Detect which cell encompasses the target text, then output its (x, y) center coordinate. 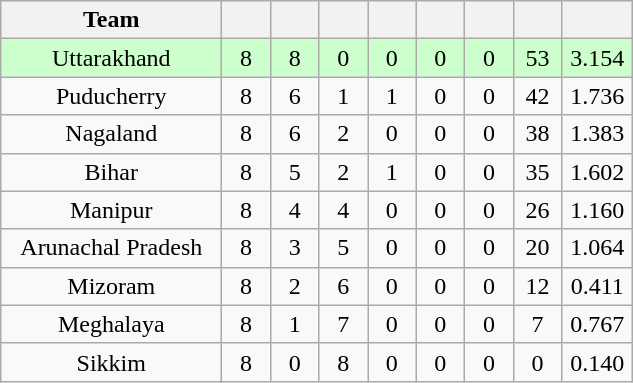
Sikkim (112, 362)
35 (538, 172)
Bihar (112, 172)
1.602 (598, 172)
Mizoram (112, 286)
26 (538, 210)
Puducherry (112, 96)
1.160 (598, 210)
Nagaland (112, 134)
1.383 (598, 134)
53 (538, 58)
Uttarakhand (112, 58)
20 (538, 248)
38 (538, 134)
Arunachal Pradesh (112, 248)
0.140 (598, 362)
1.064 (598, 248)
Manipur (112, 210)
0.411 (598, 286)
0.767 (598, 324)
Meghalaya (112, 324)
3 (294, 248)
12 (538, 286)
3.154 (598, 58)
Team (112, 20)
1.736 (598, 96)
42 (538, 96)
